Provide the [x, y] coordinate of the cell's center where the given text is located.  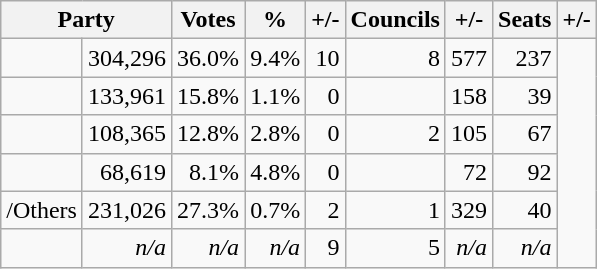
105 [468, 134]
Party [86, 20]
1 [395, 210]
8.1% [208, 172]
8 [395, 58]
39 [525, 96]
5 [395, 248]
92 [525, 172]
12.8% [208, 134]
27.3% [208, 210]
108,365 [126, 134]
4.8% [276, 172]
9.4% [276, 58]
% [276, 20]
Votes [208, 20]
231,026 [126, 210]
2.8% [276, 134]
10 [326, 58]
237 [525, 58]
15.8% [208, 96]
577 [468, 58]
Councils [395, 20]
133,961 [126, 96]
158 [468, 96]
72 [468, 172]
9 [326, 248]
0.7% [276, 210]
40 [525, 210]
68,619 [126, 172]
329 [468, 210]
Seats [525, 20]
304,296 [126, 58]
/Others [42, 210]
36.0% [208, 58]
1.1% [276, 96]
67 [525, 134]
